Scan for the cell matching the given text and deliver its (X, Y) coordinate at center. 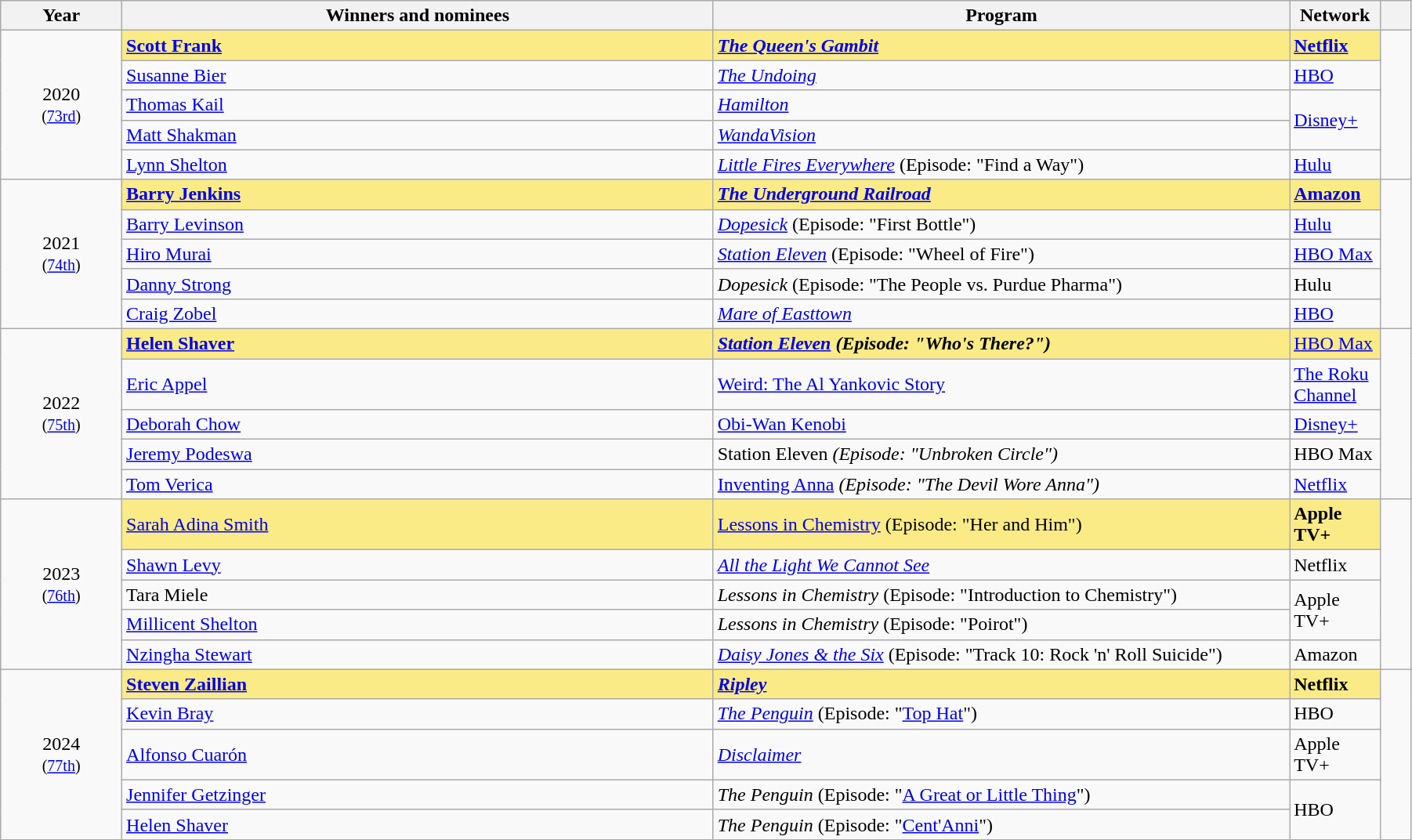
2022(75th) (61, 414)
The Penguin (Episode: "Cent'Anni") (1001, 824)
The Penguin (Episode: "Top Hat") (1001, 714)
Jeremy Podeswa (418, 454)
Mare of Easttown (1001, 313)
Station Eleven (Episode: "Unbroken Circle") (1001, 454)
Eric Appel (418, 384)
Year (61, 16)
Hamilton (1001, 105)
Kevin Bray (418, 714)
The Penguin (Episode: "A Great or Little Thing") (1001, 795)
2021(74th) (61, 254)
The Queen's Gambit (1001, 45)
The Undoing (1001, 75)
Weird: The Al Yankovic Story (1001, 384)
The Roku Channel (1335, 384)
Hiro Murai (418, 254)
Obi-Wan Kenobi (1001, 425)
Barry Levinson (418, 224)
Dopesick (Episode: "The People vs. Purdue Pharma") (1001, 284)
Disclaimer (1001, 754)
Barry Jenkins (418, 194)
2020(73rd) (61, 105)
Station Eleven (Episode: "Who's There?") (1001, 343)
Danny Strong (418, 284)
2023(76th) (61, 585)
Susanne Bier (418, 75)
Network (1335, 16)
Millicent Shelton (418, 625)
The Underground Railroad (1001, 194)
Steven Zaillian (418, 684)
Shawn Levy (418, 565)
Alfonso Cuarón (418, 754)
Jennifer Getzinger (418, 795)
Tom Verica (418, 484)
Ripley (1001, 684)
Thomas Kail (418, 105)
WandaVision (1001, 135)
Lynn Shelton (418, 165)
Daisy Jones & the Six (Episode: "Track 10: Rock 'n' Roll Suicide") (1001, 654)
Dopesick (Episode: "First Bottle") (1001, 224)
Station Eleven (Episode: "Wheel of Fire") (1001, 254)
Program (1001, 16)
Tara Miele (418, 595)
Craig Zobel (418, 313)
2024(77th) (61, 754)
Inventing Anna (Episode: "The Devil Wore Anna") (1001, 484)
Lessons in Chemistry (Episode: "Introduction to Chemistry") (1001, 595)
Sarah Adina Smith (418, 525)
All the Light We Cannot See (1001, 565)
Nzingha Stewart (418, 654)
Scott Frank (418, 45)
Lessons in Chemistry (Episode: "Her and Him") (1001, 525)
Little Fires Everywhere (Episode: "Find a Way") (1001, 165)
Matt Shakman (418, 135)
Deborah Chow (418, 425)
Winners and nominees (418, 16)
Lessons in Chemistry (Episode: "Poirot") (1001, 625)
